Determine the (x, y) coordinate at the center of the cell enclosing the given text.  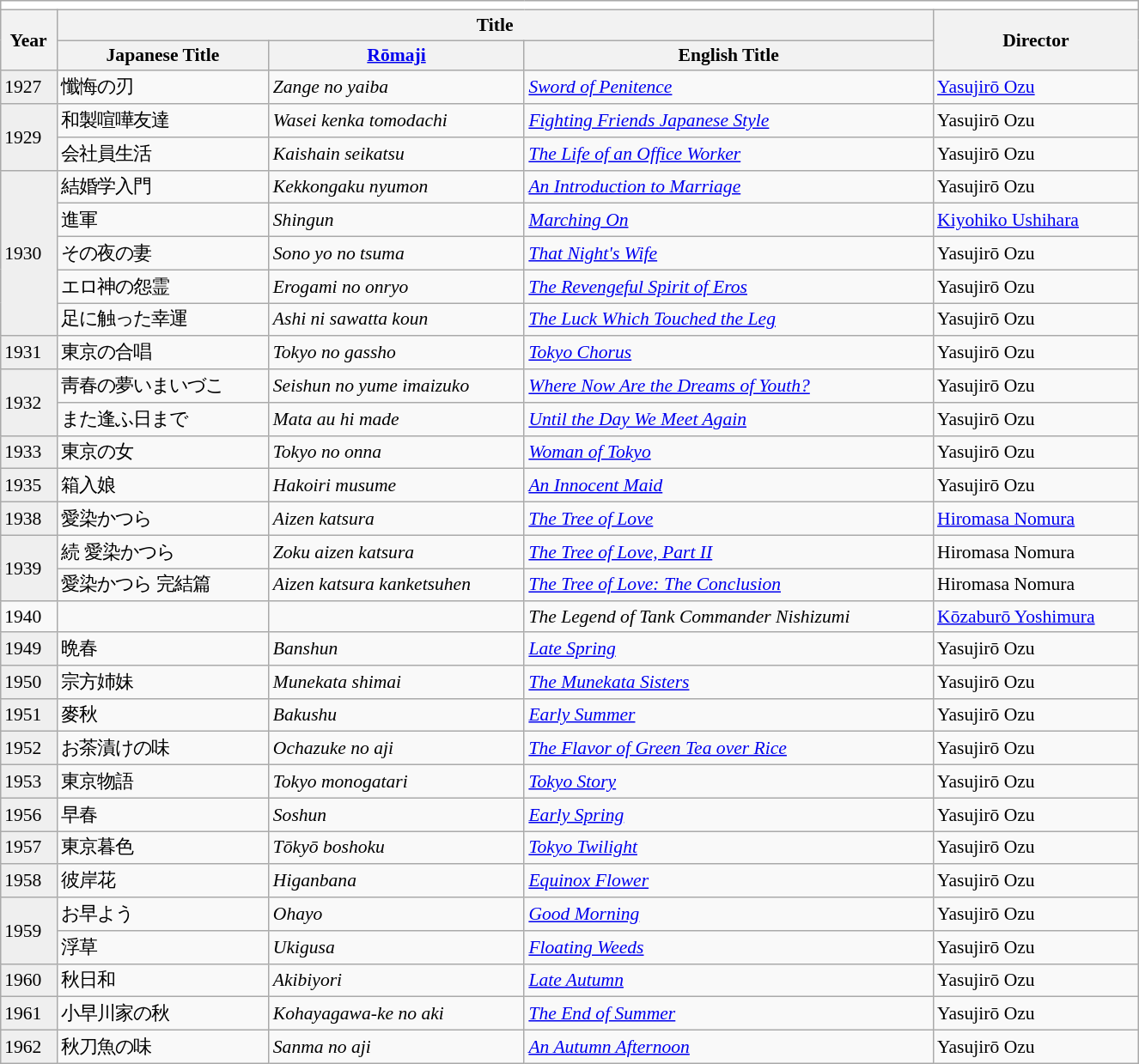
1951 (28, 714)
Ukigusa (397, 946)
Zange no yaiba (397, 88)
The Tree of Love: The Conclusion (728, 586)
1927 (28, 88)
Kohayagawa-ke no aki (397, 1013)
1957 (28, 848)
1933 (28, 452)
Tokyo no gassho (397, 352)
1950 (28, 682)
結婚学入門 (163, 187)
早春 (163, 814)
1953 (28, 781)
1935 (28, 486)
秋刀魚の味 (163, 1046)
Tokyo monogatari (397, 781)
1956 (28, 814)
Hakoiri musume (397, 486)
Kōzaburō Yoshimura (1036, 617)
Rōmaji (397, 55)
続 愛染かつら (163, 551)
Higanbana (397, 881)
An Autumn Afternoon (728, 1046)
Tokyo Story (728, 781)
1959 (28, 931)
箱入娘 (163, 486)
Good Morning (728, 914)
東京暮色 (163, 848)
また逢ふ日まで (163, 419)
懺悔の刃 (163, 88)
Title (495, 25)
The Tree of Love (728, 519)
Sanma no aji (397, 1046)
その夜の妻 (163, 252)
The Tree of Love, Part II (728, 551)
1949 (28, 649)
1931 (28, 352)
Ochazuke no aji (397, 749)
足に触った幸運 (163, 319)
Tokyo Chorus (728, 352)
Soshun (397, 814)
1958 (28, 881)
Kaishain seikatsu (397, 153)
進軍 (163, 220)
エロ神の怨霊 (163, 287)
An Innocent Maid (728, 486)
1962 (28, 1046)
Early Summer (728, 714)
1940 (28, 617)
Munekata shimai (397, 682)
Fighting Friends Japanese Style (728, 120)
Ashi ni sawatta koun (397, 319)
Late Spring (728, 649)
Tokyo no onna (397, 452)
An Introduction to Marriage (728, 187)
彼岸花 (163, 881)
東京の女 (163, 452)
Equinox Flower (728, 881)
Tokyo Twilight (728, 848)
Japanese Title (163, 55)
1939 (28, 568)
麥秋 (163, 714)
1960 (28, 981)
Aizen katsura kanketsuhen (397, 586)
The End of Summer (728, 1013)
Akibiyori (397, 981)
Erogami no onryo (397, 287)
秋日和 (163, 981)
1929 (28, 137)
小早川家の秋 (163, 1013)
Late Autumn (728, 981)
Zoku aizen katsura (397, 551)
Seishun no yume imaizuko (397, 386)
Sono yo no tsuma (397, 252)
会社員生活 (163, 153)
1930 (28, 252)
English Title (728, 55)
靑春の夢いまいづこ (163, 386)
The Legend of Tank Commander Nishizumi (728, 617)
Shingun (397, 220)
東京物語 (163, 781)
Kiyohiko Ushihara (1036, 220)
お早よう (163, 914)
浮草 (163, 946)
Marching On (728, 220)
Until the Day We Meet Again (728, 419)
The Revengeful Spirit of Eros (728, 287)
Floating Weeds (728, 946)
Wasei kenka tomodachi (397, 120)
Director (1036, 40)
Kekkongaku nyumon (397, 187)
Woman of Tokyo (728, 452)
愛染かつら (163, 519)
東京の合唱 (163, 352)
Bakushu (397, 714)
Mata au hi made (397, 419)
1932 (28, 402)
Aizen katsura (397, 519)
宗方姉妹 (163, 682)
愛染かつら 完結篇 (163, 586)
Banshun (397, 649)
Sword of Penitence (728, 88)
Tōkyō boshoku (397, 848)
1961 (28, 1013)
That Night's Wife (728, 252)
The Munekata Sisters (728, 682)
The Life of an Office Worker (728, 153)
Early Spring (728, 814)
お茶漬けの味 (163, 749)
和製喧嘩友達 (163, 120)
The Luck Which Touched the Leg (728, 319)
晩春 (163, 649)
1952 (28, 749)
Year (28, 40)
Ohayo (397, 914)
1938 (28, 519)
The Flavor of Green Tea over Rice (728, 749)
Where Now Are the Dreams of Youth? (728, 386)
